Detect which cell encompasses the target text, then output its [X, Y] center coordinate. 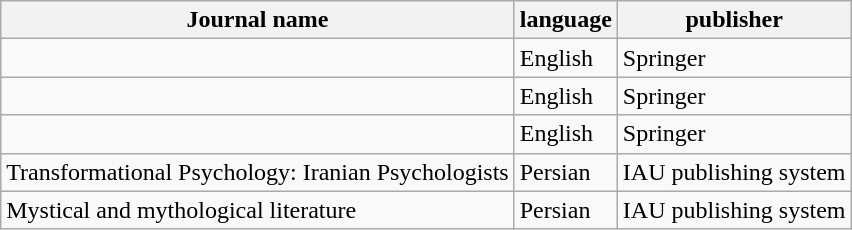
Journal name [258, 20]
publisher [734, 20]
Transformational Psychology: Iranian Psychologists [258, 172]
Mystical and mythological literature [258, 210]
language [566, 20]
